Return [X, Y] of the center of cell containing provided text 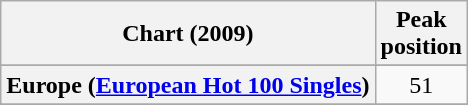
51 [421, 85]
Peakposition [421, 34]
Europe (European Hot 100 Singles) [188, 85]
Chart (2009) [188, 34]
